Determine the (X, Y) coordinate at the center of the cell enclosing the given text.  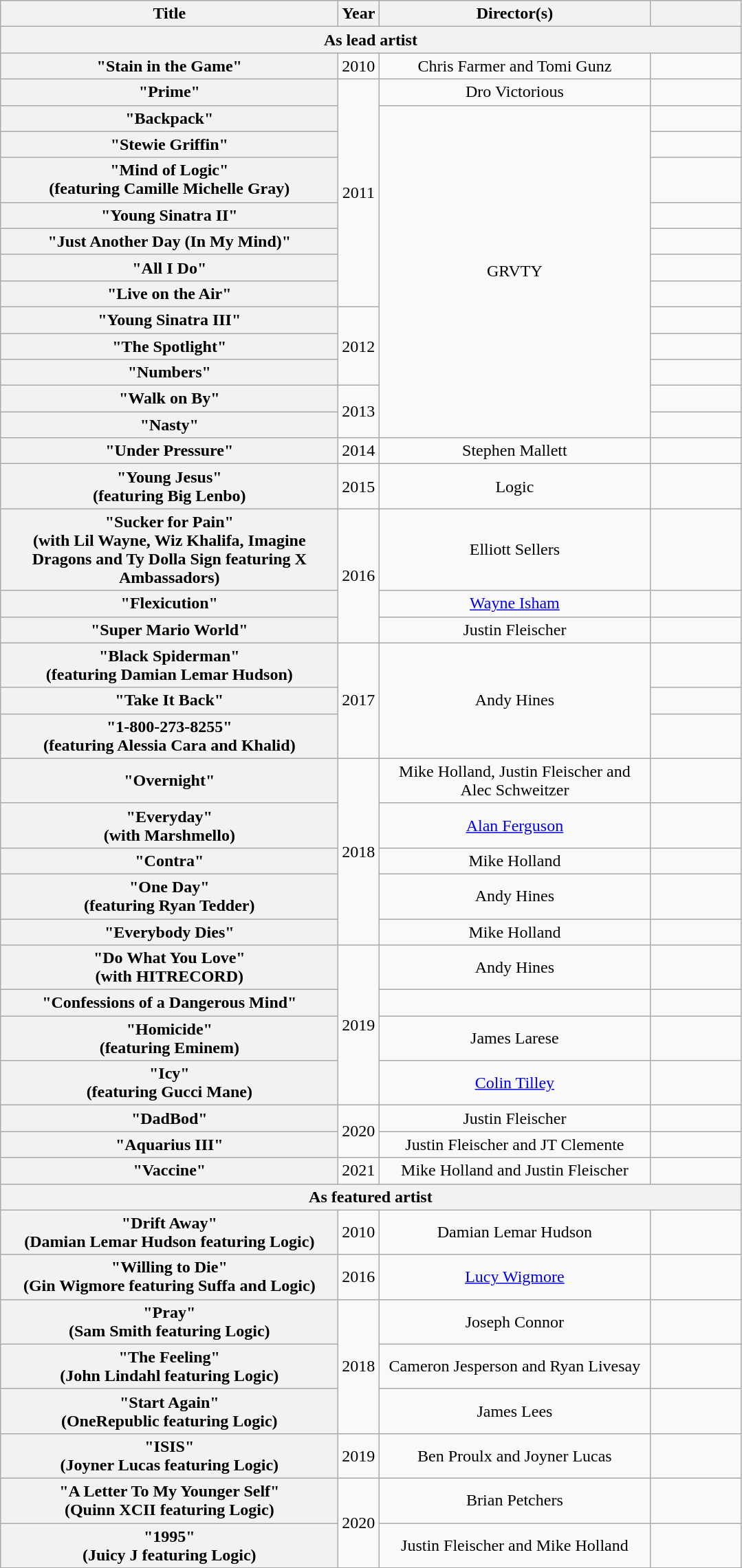
2012 (359, 346)
Lucy Wigmore (514, 1277)
Colin Tilley (514, 1083)
2015 (359, 487)
"Overnight" (169, 781)
"Backpack" (169, 118)
"Young Sinatra II" (169, 215)
2014 (359, 451)
Mike Holland, Justin Fleischer and Alec Schweitzer (514, 781)
Dro Victorious (514, 92)
"Nasty" (169, 425)
"Confessions of a Dangerous Mind" (169, 1003)
"Everybody Dies" (169, 931)
James Larese (514, 1038)
GRVTY (514, 272)
"Stewie Griffin" (169, 144)
Justin Fleischer and JT Clemente (514, 1145)
"Live on the Air" (169, 294)
2021 (359, 1171)
"Stain in the Game" (169, 66)
Director(s) (514, 14)
As lead artist (371, 40)
"Do What You Love"(with HITRECORD) (169, 968)
"Numbers" (169, 373)
"Super Mario World" (169, 630)
"Young Sinatra III" (169, 320)
"Everyday"(with Marshmello) (169, 825)
"A Letter To My Younger Self"(Quinn XCII featuring Logic) (169, 1500)
2011 (359, 193)
"Prime" (169, 92)
"The Feeling"(John Lindahl featuring Logic) (169, 1367)
Ben Proulx and Joyner Lucas (514, 1456)
Brian Petchers (514, 1500)
Mike Holland and Justin Fleischer (514, 1171)
"Willing to Die"(Gin Wigmore featuring Suffa and Logic) (169, 1277)
"1-800-273-8255"(featuring Alessia Cara and Khalid) (169, 736)
"Under Pressure" (169, 451)
Logic (514, 487)
Damian Lemar Hudson (514, 1232)
"1995"(Juicy J featuring Logic) (169, 1545)
"ISIS"(Joyner Lucas featuring Logic) (169, 1456)
"Homicide"(featuring Eminem) (169, 1038)
"Aquarius III" (169, 1145)
"Sucker for Pain"(with Lil Wayne, Wiz Khalifa, Imagine Dragons and Ty Dolla Sign featuring X Ambassadors) (169, 550)
"Vaccine" (169, 1171)
"Take It Back" (169, 700)
As featured artist (371, 1197)
"All I Do" (169, 267)
2017 (359, 700)
"Pray"(Sam Smith featuring Logic) (169, 1321)
Year (359, 14)
Chris Farmer and Tomi Gunz (514, 66)
Cameron Jesperson and Ryan Livesay (514, 1367)
"Young Jesus"(featuring Big Lenbo) (169, 487)
"Black Spiderman"(featuring Damian Lemar Hudson) (169, 665)
"DadBod" (169, 1118)
Alan Ferguson (514, 825)
"Start Again"(OneRepublic featuring Logic) (169, 1411)
Title (169, 14)
"Icy"(featuring Gucci Mane) (169, 1083)
Joseph Connor (514, 1321)
"The Spotlight" (169, 346)
"Contra" (169, 861)
"Flexicution" (169, 604)
"Walk on By" (169, 399)
"Mind of Logic"(featuring Camille Michelle Gray) (169, 180)
"Just Another Day (In My Mind)" (169, 241)
Justin Fleischer and Mike Holland (514, 1545)
"One Day"(featuring Ryan Tedder) (169, 896)
James Lees (514, 1411)
Wayne Isham (514, 604)
Stephen Mallett (514, 451)
Elliott Sellers (514, 550)
2013 (359, 412)
"Drift Away"(Damian Lemar Hudson featuring Logic) (169, 1232)
